Scan for the cell matching the given text and deliver its (X, Y) coordinate at center. 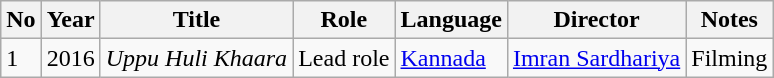
Title (196, 20)
Imran Sardhariya (596, 58)
Uppu Huli Khaara (196, 58)
1 (21, 58)
Notes (730, 20)
Filming (730, 58)
Language (451, 20)
Director (596, 20)
Year (70, 20)
No (21, 20)
Role (344, 20)
Kannada (451, 58)
Lead role (344, 58)
2016 (70, 58)
